Find where the given text appears and provide that cell's center as [x, y] coordinate. 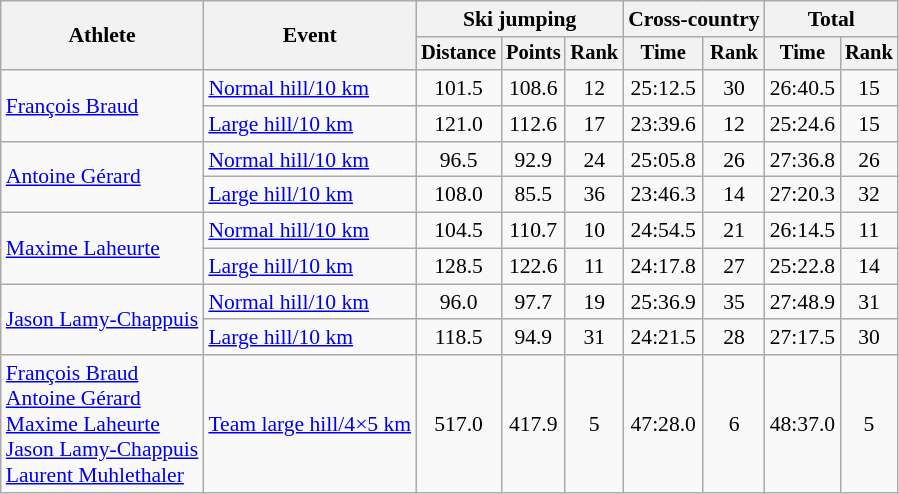
28 [734, 338]
25:12.5 [663, 88]
112.6 [533, 124]
Total [832, 19]
47:28.0 [663, 424]
26:40.5 [802, 88]
Points [533, 54]
108.6 [533, 88]
36 [594, 195]
25:24.6 [802, 124]
96.0 [458, 302]
Athlete [102, 36]
24:54.5 [663, 231]
97.7 [533, 302]
35 [734, 302]
10 [594, 231]
Team large hill/4×5 km [310, 424]
Cross-country [694, 19]
92.9 [533, 160]
32 [869, 195]
108.0 [458, 195]
128.5 [458, 267]
Jason Lamy-Chappuis [102, 320]
417.9 [533, 424]
27 [734, 267]
104.5 [458, 231]
27:20.3 [802, 195]
17 [594, 124]
94.9 [533, 338]
122.6 [533, 267]
110.7 [533, 231]
121.0 [458, 124]
27:36.8 [802, 160]
Distance [458, 54]
Maxime Laheurte [102, 248]
François BraudAntoine GérardMaxime LaheurteJason Lamy-ChappuisLaurent Muhlethaler [102, 424]
Ski jumping [520, 19]
85.5 [533, 195]
19 [594, 302]
25:05.8 [663, 160]
118.5 [458, 338]
23:39.6 [663, 124]
27:17.5 [802, 338]
25:36.9 [663, 302]
23:46.3 [663, 195]
101.5 [458, 88]
26:14.5 [802, 231]
6 [734, 424]
Antoine Gérard [102, 178]
96.5 [458, 160]
Event [310, 36]
24:21.5 [663, 338]
24:17.8 [663, 267]
517.0 [458, 424]
48:37.0 [802, 424]
24 [594, 160]
27:48.9 [802, 302]
François Braud [102, 106]
21 [734, 231]
25:22.8 [802, 267]
